Identify which cell holds the provided text, then report its [x, y] central coordinate. 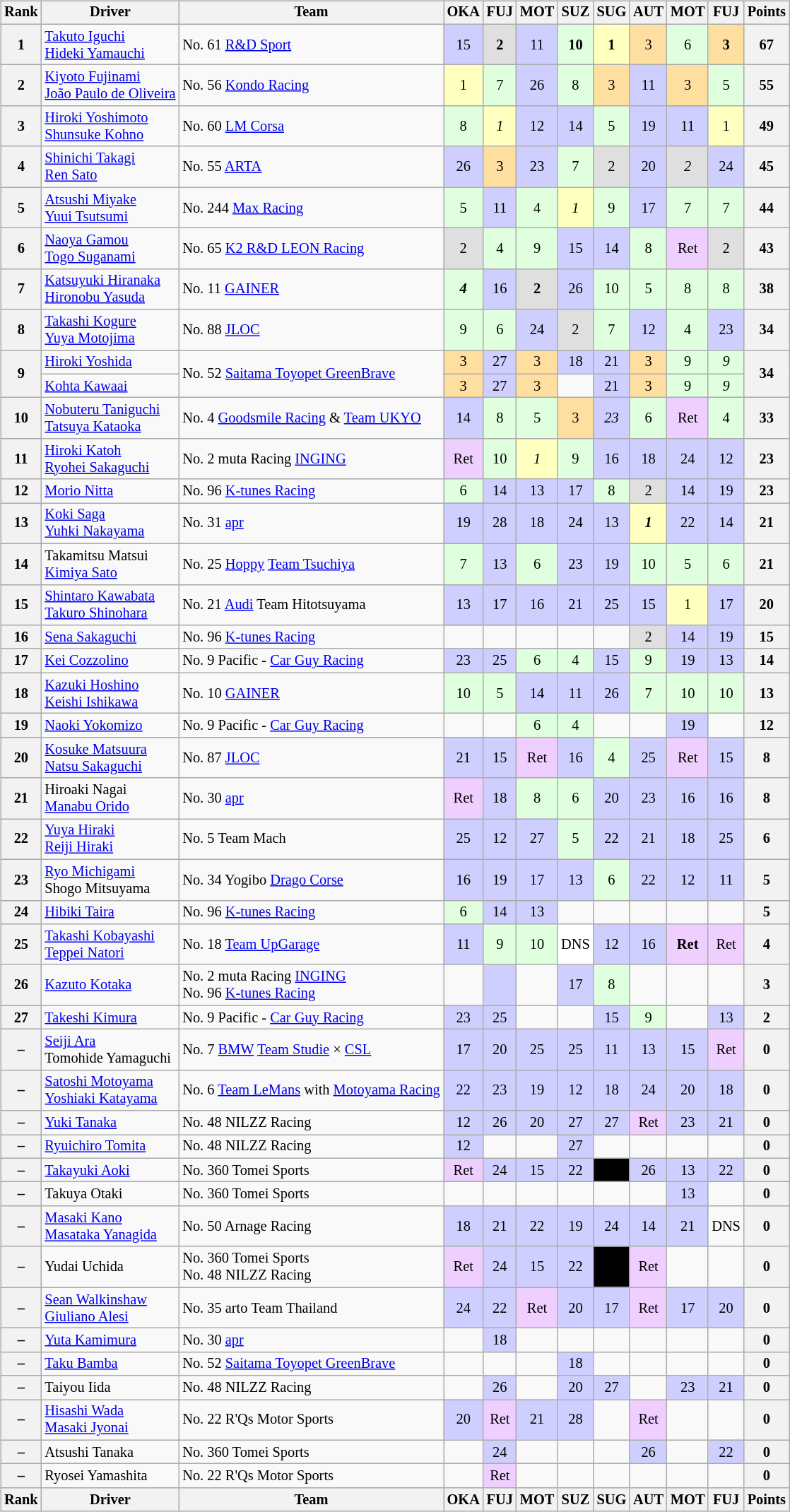
No. 87 JLOC [311, 757]
No. 34 Yogibo Drago Corse [311, 880]
No. 18 Team UpGarage [311, 945]
No. 5 Team Mach [311, 839]
No. 244 Max Racing [311, 208]
Ryo Michigami Shogo Mitsuyama [110, 880]
Hiroki Yoshida [110, 362]
43 [767, 249]
Takeshi Kimura [110, 1017]
44 [767, 208]
Shintaro Kawabata Takuro Shinohara [110, 605]
No. 360 Tomei Sports No. 48 NILZZ Racing [311, 1267]
Hiroki Katoh Ryohei Sakaguchi [110, 459]
Hiroki Yoshimoto Shunsuke Kohno [110, 126]
Katsuyuki Hiranaka Hironobu Yasuda [110, 289]
Atsushi Miyake Yuui Tsutsumi [110, 208]
No. 35 arto Team Thailand [311, 1308]
Hibiki Taira [110, 912]
No. 7 BMW Team Studie × CSL [311, 1050]
Takamitsu Matsui Kimiya Sato [110, 564]
Hisashi Wada Masaki Jyonai [110, 1420]
67 [767, 45]
No. 60 LM Corsa [311, 126]
Nobuteru Taniguchi Tatsuya Kataoka [110, 418]
Kosuke Matsuura Natsu Sakaguchi [110, 757]
No. 2 muta Racing INGING No. 96 K-tunes Racing [311, 985]
No. 55 ARTA [311, 167]
No. 2 muta Racing INGING [311, 459]
Takuya Otaki [110, 1194]
Takayuki Aoki [110, 1170]
Taiyou Iida [110, 1388]
Kiyoto Fujinami João Paulo de Oliveira [110, 85]
Takuto Iguchi Hideki Yamauchi [110, 45]
Kohta Kawaai [110, 386]
No. 65 K2 R&D LEON Racing [311, 249]
No. 6 Team LeMans with Motoyama Racing [311, 1090]
45 [767, 167]
Masaki Kano Masataka Yanagida [110, 1227]
Atsushi Tanaka [110, 1452]
Taku Bamba [110, 1364]
Hiroaki Nagai Manabu Orido [110, 798]
Kazuto Kotaka [110, 985]
Seiji Ara Tomohide Yamaguchi [110, 1050]
No. 4 Goodsmile Racing & Team UKYO [311, 418]
No. 11 GAINER [311, 289]
Yuta Kamimura [110, 1340]
Ryuichiro Tomita [110, 1147]
Kazuki Hoshino Keishi Ishikawa [110, 693]
No. 10 GAINER [311, 693]
49 [767, 126]
Yuki Tanaka [110, 1123]
No. 25 Hoppy Team Tsuchiya [311, 564]
38 [767, 289]
Yudai Uchida [110, 1267]
Takashi Kobayashi Teppei Natori [110, 945]
Naoya Gamou Togo Suganami [110, 249]
No. 61 R&D Sport [311, 45]
55 [767, 85]
Kei Cozzolino [110, 661]
No. 88 JLOC [311, 330]
No. 21 Audi Team Hitotsuyama [311, 605]
Koki Saga Yuhki Nakayama [110, 524]
No. 56 Kondo Racing [311, 85]
Naoki Yokomizo [110, 726]
Sean Walkinshaw Giuliano Alesi [110, 1308]
Sena Sakaguchi [110, 637]
No. 50 Arnage Racing [311, 1227]
Ryosei Yamashita [110, 1476]
Morio Nitta [110, 491]
No. 31 apr [311, 524]
Yuya Hiraki Reiji Hiraki [110, 839]
Shinichi Takagi Ren Sato [110, 167]
Takashi Kogure Yuya Motojima [110, 330]
33 [767, 418]
Satoshi Motoyama Yoshiaki Katayama [110, 1090]
